Pinpoint the cell where the given text exists, returning its [X, Y] midpoint coordinate. 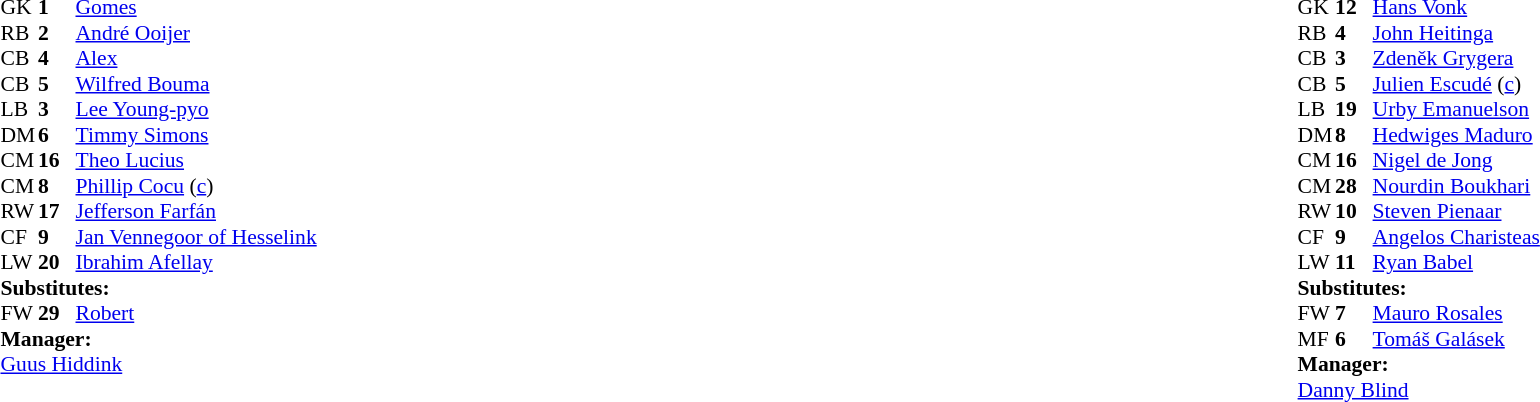
20 [57, 263]
7 [1354, 313]
11 [1354, 263]
Tomáš Galásek [1456, 339]
Guus Hiddink [158, 365]
17 [57, 211]
Steven Pienaar [1456, 211]
Mauro Rosales [1456, 313]
Nourdin Boukhari [1456, 186]
MF [1317, 339]
Phillip Cocu (c) [196, 186]
28 [1354, 186]
29 [57, 313]
Angelos Charisteas [1456, 237]
Robert [196, 313]
Alex [196, 59]
Ibrahim Afellay [196, 263]
10 [1354, 211]
Lee Young-pyo [196, 109]
Wilfred Bouma [196, 84]
Julien Escudé (c) [1456, 84]
Zdeněk Grygera [1456, 59]
Urby Emanuelson [1456, 109]
Timmy Simons [196, 135]
19 [1354, 109]
John Heitinga [1456, 33]
Theo Lucius [196, 161]
André Ooijer [196, 33]
Jan Vennegoor of Hesselink [196, 237]
Ryan Babel [1456, 263]
Nigel de Jong [1456, 161]
2 [57, 33]
Hedwiges Maduro [1456, 135]
Jefferson Farfán [196, 211]
